Identify which cell holds the provided text, then report its (X, Y) central coordinate. 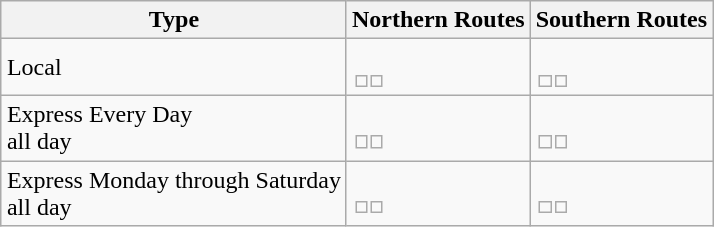
Express Monday through Saturdayall day (174, 192)
Local (174, 68)
Express Every Dayall day (174, 128)
Type (174, 20)
Northern Routes (438, 20)
Southern Routes (621, 20)
